Locate the cell with the specified text and output its (X, Y) center coordinate. 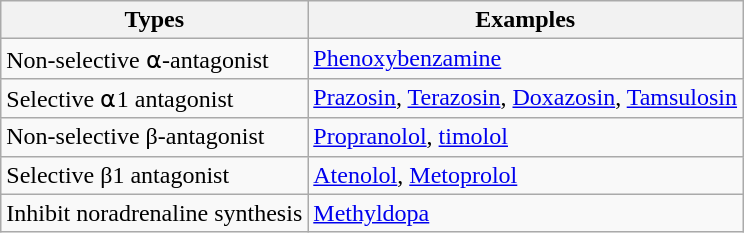
Examples (526, 20)
Non-selective β-antagonist (154, 137)
Inhibit noradrenaline synthesis (154, 213)
Selective ⍺1 antagonist (154, 98)
Atenolol, Metoprolol (526, 175)
Selective β1 antagonist (154, 175)
Methyldopa (526, 213)
Types (154, 20)
Non-selective ⍺-antagonist (154, 59)
Phenoxybenzamine (526, 59)
Propranolol, timolol (526, 137)
Prazosin, Terazosin, Doxazosin, Tamsulosin (526, 98)
